Locate the cell with the specified text and output its (x, y) center coordinate. 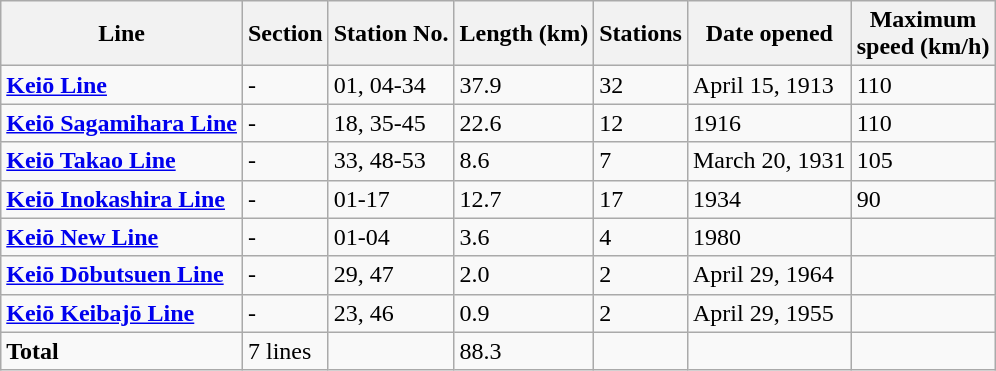
01-04 (391, 237)
Maximumspeed (km/h) (923, 34)
7 lines (285, 351)
Line (122, 34)
Keiō Keibajō Line (122, 313)
Length (km) (524, 34)
Section (285, 34)
Date opened (769, 34)
12.7 (524, 199)
105 (923, 161)
2.0 (524, 275)
Keiō New Line (122, 237)
22.6 (524, 123)
37.9 (524, 85)
April 29, 1964 (769, 275)
23, 46 (391, 313)
April 15, 1913 (769, 85)
7 (641, 161)
Station No. (391, 34)
1916 (769, 123)
1980 (769, 237)
Keiō Line (122, 85)
32 (641, 85)
0.9 (524, 313)
29, 47 (391, 275)
Keiō Sagamihara Line (122, 123)
Keiō Takao Line (122, 161)
4 (641, 237)
18, 35-45 (391, 123)
12 (641, 123)
Keiō Inokashira Line (122, 199)
33, 48-53 (391, 161)
01-17 (391, 199)
90 (923, 199)
88.3 (524, 351)
Stations (641, 34)
April 29, 1955 (769, 313)
8.6 (524, 161)
01, 04-34 (391, 85)
March 20, 1931 (769, 161)
Total (122, 351)
Keiō Dōbutsuen Line (122, 275)
17 (641, 199)
1934 (769, 199)
3.6 (524, 237)
